Scan for the cell matching the given text and deliver its (x, y) coordinate at center. 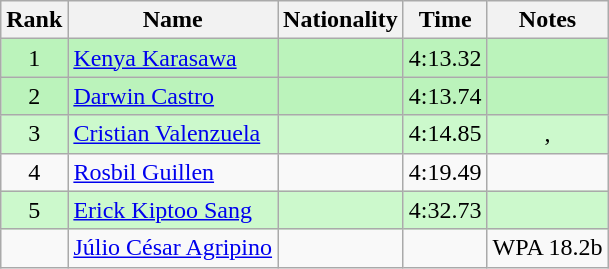
Rank (34, 20)
, (548, 134)
Kenya Karasawa (173, 58)
Cristian Valenzuela (173, 134)
Name (173, 20)
2 (34, 96)
4:32.73 (445, 210)
Notes (548, 20)
WPA 18.2b (548, 248)
Nationality (341, 20)
Time (445, 20)
1 (34, 58)
4:19.49 (445, 172)
4:13.74 (445, 96)
Erick Kiptoo Sang (173, 210)
Darwin Castro (173, 96)
4:13.32 (445, 58)
4 (34, 172)
4:14.85 (445, 134)
3 (34, 134)
Júlio César Agripino (173, 248)
Rosbil Guillen (173, 172)
5 (34, 210)
